Extract the [X, Y] coordinate from the center of the cell holding the provided text.  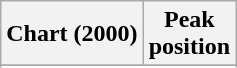
Chart (2000) [72, 34]
Peakposition [189, 34]
